Return [X, Y] of the center of cell containing provided text 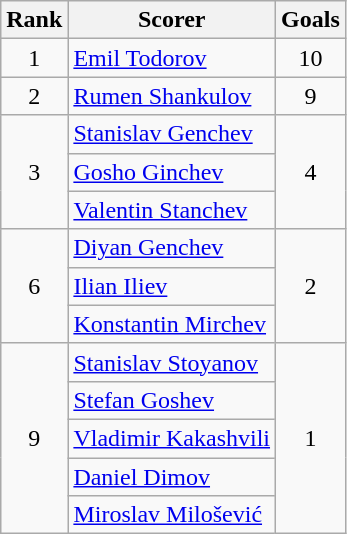
Goals [311, 20]
Gosho Ginchev [172, 172]
Rumen Shankulov [172, 96]
Scorer [172, 20]
Daniel Dimov [172, 477]
Rank [34, 20]
10 [311, 58]
3 [34, 172]
Stanislav Stoyanov [172, 362]
Konstantin Mirchev [172, 324]
Ilian Iliev [172, 286]
6 [34, 286]
Vladimir Kakashvili [172, 438]
Stefan Goshev [172, 400]
Diyan Genchev [172, 248]
Emil Todorov [172, 58]
Stanislav Genchev [172, 134]
Miroslav Milošević [172, 515]
Valentin Stanchev [172, 210]
4 [311, 172]
